From the cell containing the given text, extract its center point as [x, y] coordinate. 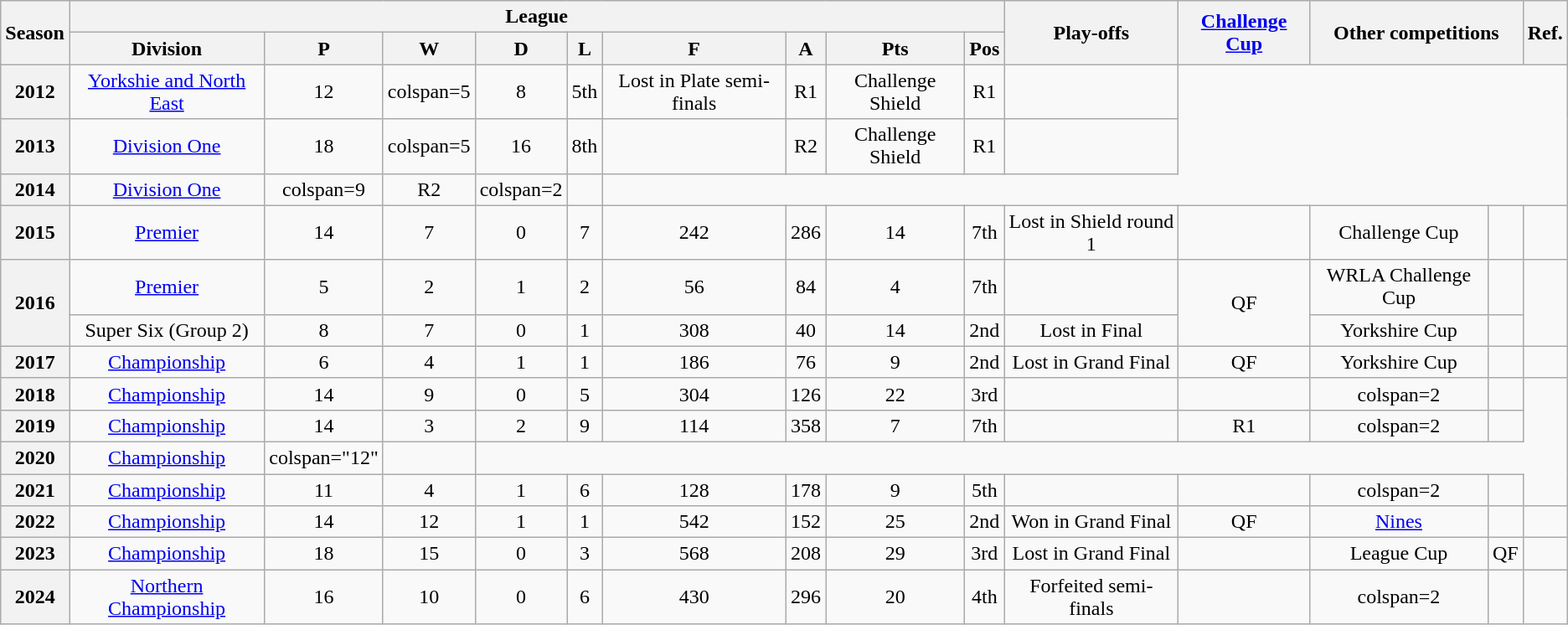
8th [585, 146]
178 [806, 490]
Season [35, 33]
Forfeited semi-finals [1091, 597]
2019 [35, 426]
84 [806, 287]
76 [806, 362]
Ref. [1545, 33]
Division [166, 49]
League [536, 17]
2013 [35, 146]
296 [806, 597]
29 [895, 554]
Nines [1399, 522]
542 [694, 522]
15 [429, 554]
358 [806, 426]
304 [694, 394]
208 [806, 554]
40 [806, 330]
Northern Championship [166, 597]
25 [895, 522]
2015 [35, 233]
A [806, 49]
10 [429, 597]
568 [694, 554]
242 [694, 233]
2023 [35, 554]
2014 [35, 189]
22 [895, 394]
F [694, 49]
Lost in Shield round 1 [1091, 233]
colspan="12" [324, 457]
L [585, 49]
2016 [35, 303]
152 [806, 522]
11 [324, 490]
Other competitions [1417, 33]
56 [694, 287]
186 [694, 362]
D [521, 49]
Won in Grand Final [1091, 522]
Lost in Final [1091, 330]
WRLA Challenge Cup [1399, 287]
20 [895, 597]
League Cup [1399, 554]
2020 [35, 457]
286 [806, 233]
colspan=9 [324, 189]
4th [985, 597]
Pts [895, 49]
P [324, 49]
430 [694, 597]
2022 [35, 522]
W [429, 49]
126 [806, 394]
2012 [35, 92]
128 [694, 490]
2021 [35, 490]
Lost in Plate semi-finals [694, 92]
Yorkshie and North East [166, 92]
2024 [35, 597]
114 [694, 426]
Super Six (Group 2) [166, 330]
308 [694, 330]
Pos [985, 49]
2018 [35, 394]
2017 [35, 362]
Play-offs [1091, 33]
